Extract the [X, Y] coordinate from the center of the cell holding the provided text.  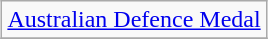
Australian Defence Medal [134, 20]
